Capture the cell that displays the provided text and extract its (X, Y) central coordinate. 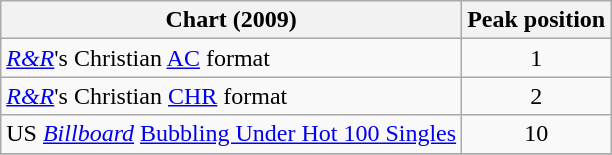
Peak position (536, 20)
R&R's Christian AC format (232, 58)
1 (536, 58)
10 (536, 134)
US Billboard Bubbling Under Hot 100 Singles (232, 134)
R&R's Christian CHR format (232, 96)
Chart (2009) (232, 20)
2 (536, 96)
